Find where the given text appears and provide that cell's center as (X, Y) coordinate. 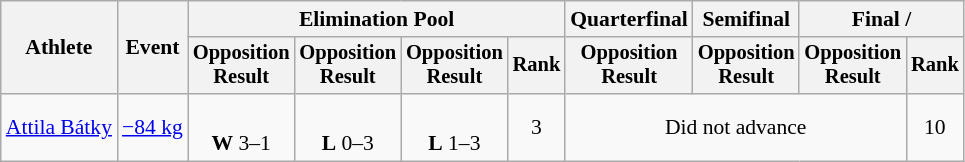
L 0–3 (348, 128)
10 (935, 128)
Semifinal (746, 19)
3 (537, 128)
Quarterfinal (629, 19)
W 3–1 (242, 128)
Athlete (59, 48)
Final / (881, 19)
Attila Bátky (59, 128)
−84 kg (152, 128)
Event (152, 48)
Elimination Pool (376, 19)
L 1–3 (454, 128)
Did not advance (736, 128)
